Detect which cell encompasses the target text, then output its [X, Y] center coordinate. 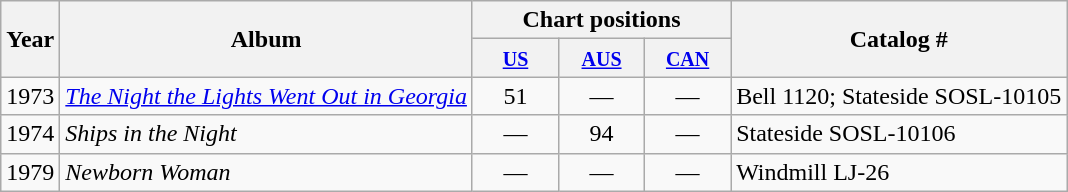
Newborn Woman [266, 172]
Ships in the Night [266, 134]
51 [515, 96]
1979 [30, 172]
Year [30, 39]
Windmill LJ-26 [899, 172]
94 [602, 134]
CAN [688, 58]
Album [266, 39]
1973 [30, 96]
Bell 1120; Stateside SOSL-10105 [899, 96]
US [515, 58]
1974 [30, 134]
Chart positions [601, 20]
The Night the Lights Went Out in Georgia [266, 96]
Stateside SOSL-10106 [899, 134]
Catalog # [899, 39]
AUS [602, 58]
